Identify which cell holds the provided text, then report its [X, Y] central coordinate. 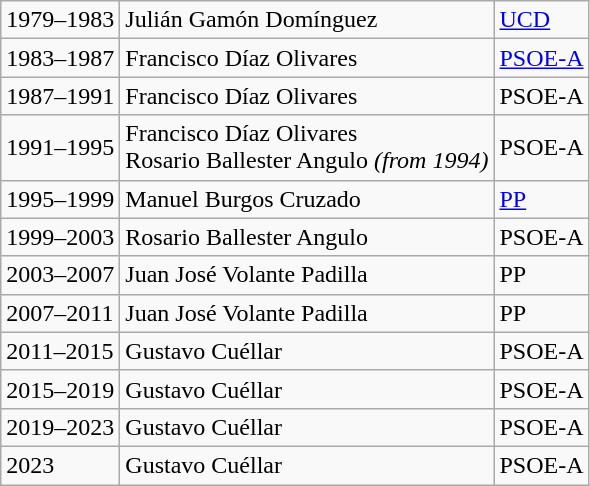
1979–1983 [60, 20]
Julián Gamón Domínguez [307, 20]
Manuel Burgos Cruzado [307, 199]
1991–1995 [60, 148]
Rosario Ballester Angulo [307, 237]
2019–2023 [60, 427]
1995–1999 [60, 199]
2003–2007 [60, 275]
Francisco Díaz Olivares Rosario Ballester Angulo (from 1994) [307, 148]
1983–1987 [60, 58]
2015–2019 [60, 389]
1999–2003 [60, 237]
2011–2015 [60, 351]
2007–2011 [60, 313]
UCD [542, 20]
1987–1991 [60, 96]
2023 [60, 465]
